Find where the given text appears and provide that cell's center as [x, y] coordinate. 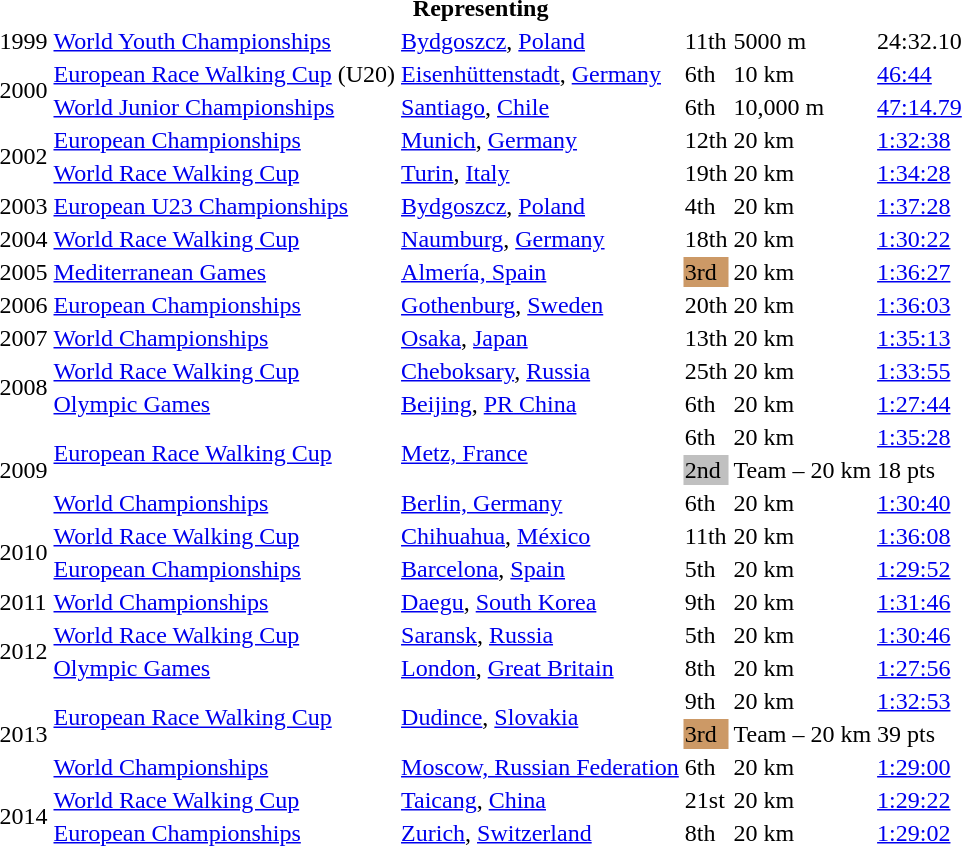
19th [706, 173]
2nd [706, 470]
25th [706, 371]
European U23 Championships [224, 206]
Naumburg, Germany [540, 239]
Metz, France [540, 454]
Osaka, Japan [540, 338]
European Race Walking Cup (U20) [224, 74]
Turin, Italy [540, 173]
Moscow, Russian Federation [540, 767]
Daegu, South Korea [540, 602]
World Junior Championships [224, 107]
Eisenhüttenstadt, Germany [540, 74]
Santiago, Chile [540, 107]
Gothenburg, Sweden [540, 305]
London, Great Britain [540, 668]
Chihuahua, México [540, 536]
World Youth Championships [224, 41]
10 km [802, 74]
Barcelona, Spain [540, 569]
Berlin, Germany [540, 503]
Cheboksary, Russia [540, 371]
20th [706, 305]
13th [706, 338]
Saransk, Russia [540, 635]
5000 m [802, 41]
10,000 m [802, 107]
18th [706, 239]
8th [706, 668]
Taicang, China [540, 800]
Beijing, PR China [540, 404]
Mediterranean Games [224, 272]
21st [706, 800]
Dudince, Slovakia [540, 718]
Munich, Germany [540, 140]
4th [706, 206]
Almería, Spain [540, 272]
12th [706, 140]
